Find where the given text appears and provide that cell's center as (x, y) coordinate. 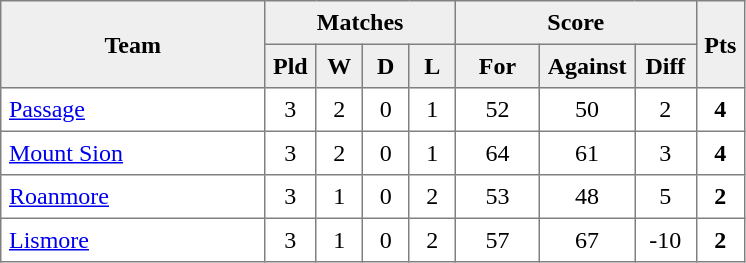
Team (133, 44)
L (432, 66)
52 (497, 110)
Pld (290, 66)
Diff (666, 66)
5 (666, 197)
Against (586, 66)
Matches (360, 23)
48 (586, 197)
61 (586, 153)
Passage (133, 110)
For (497, 66)
53 (497, 197)
-10 (666, 240)
50 (586, 110)
57 (497, 240)
Score (576, 23)
Lismore (133, 240)
Pts (720, 44)
Mount Sion (133, 153)
64 (497, 153)
D (385, 66)
67 (586, 240)
W (339, 66)
Roanmore (133, 197)
